Pinpoint the cell where the given text exists, returning its (x, y) midpoint coordinate. 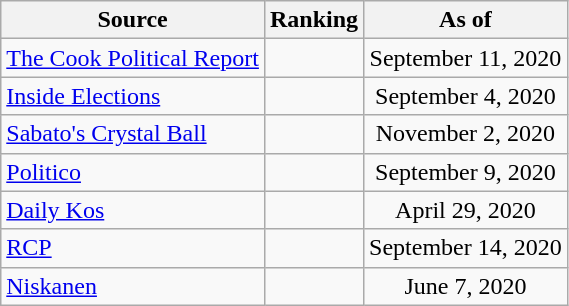
Niskanen (133, 286)
Inside Elections (133, 96)
September 14, 2020 (466, 248)
The Cook Political Report (133, 58)
Source (133, 20)
September 4, 2020 (466, 96)
June 7, 2020 (466, 286)
RCP (133, 248)
September 9, 2020 (466, 172)
Ranking (314, 20)
September 11, 2020 (466, 58)
Sabato's Crystal Ball (133, 134)
Daily Kos (133, 210)
April 29, 2020 (466, 210)
November 2, 2020 (466, 134)
As of (466, 20)
Politico (133, 172)
